Output the (X, Y) coordinate of the center of the cell containing the given text.  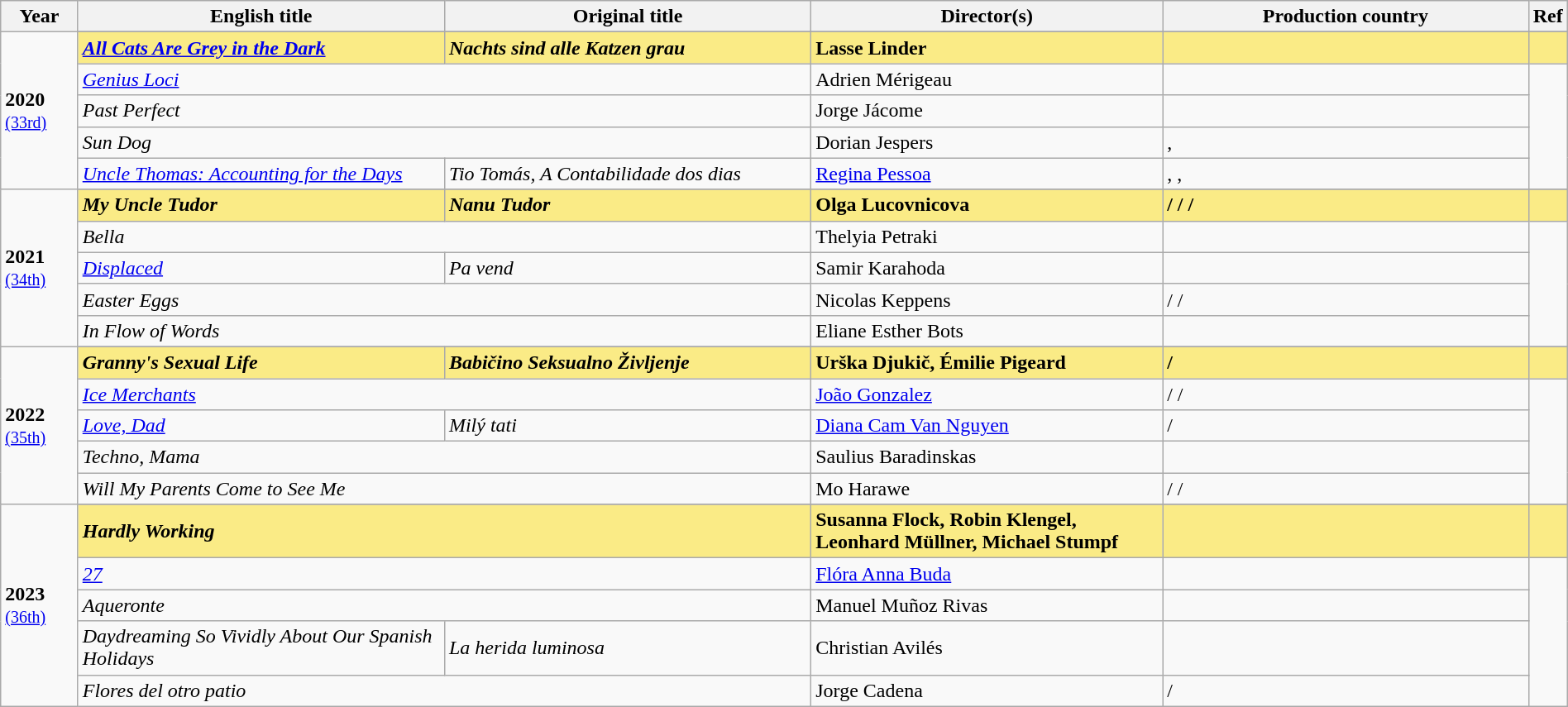
Hardly Working (445, 531)
Nicolas Keppens (987, 299)
Saulius Baradinskas (987, 457)
, (1346, 142)
Thelyia Petraki (987, 236)
In Flow of Words (445, 331)
Sun Dog (445, 142)
, , (1346, 174)
2022(35th) (40, 425)
Genius Loci (445, 79)
27 (445, 574)
Urška Djukič, Émilie Pigeard (987, 362)
English title (261, 17)
Uncle Thomas: Accounting for the Days (261, 174)
Olga Lucovnicova (987, 205)
Bella (445, 236)
/ / / (1346, 205)
Original title (627, 17)
Easter Eggs (445, 299)
Will My Parents Come to See Me (445, 489)
Granny's Sexual Life (261, 362)
Lasse Linder (987, 48)
João Gonzalez (987, 394)
Year (40, 17)
2023(36th) (40, 605)
Milý tati (627, 426)
My Uncle Tudor (261, 205)
Ice Merchants (445, 394)
Diana Cam Van Nguyen (987, 426)
Production country (1346, 17)
Dorian Jespers (987, 142)
Love, Dad (261, 426)
Nachts sind alle Katzen grau (627, 48)
Adrien Mérigeau (987, 79)
Samir Karahoda (987, 268)
2020(33rd) (40, 111)
Nanu Tudor (627, 205)
Susanna Flock, Robin Klengel, Leonhard Müllner, Michael Stumpf (987, 531)
Christian Avilés (987, 648)
Daydreaming So Vividly About Our Spanish Holidays (261, 648)
Displaced (261, 268)
Flores del otro patio (445, 690)
Past Perfect (445, 111)
Pa vend (627, 268)
Jorge Cadena (987, 690)
Techno, Mama (445, 457)
2021(34th) (40, 268)
All Cats Are Grey in the Dark (261, 48)
Jorge Jácome (987, 111)
Director(s) (987, 17)
La herida luminosa (627, 648)
Eliane Esther Bots (987, 331)
Aqueronte (445, 605)
Babičino Seksualno Življenje (627, 362)
Ref (1548, 17)
Mo Harawe (987, 489)
Regina Pessoa (987, 174)
Flóra Anna Buda (987, 574)
Tio Tomás, A Contabilidade dos dias (627, 174)
Manuel Muñoz Rivas (987, 605)
